Search for the cell housing the specified text and yield its [X, Y] center coordinate. 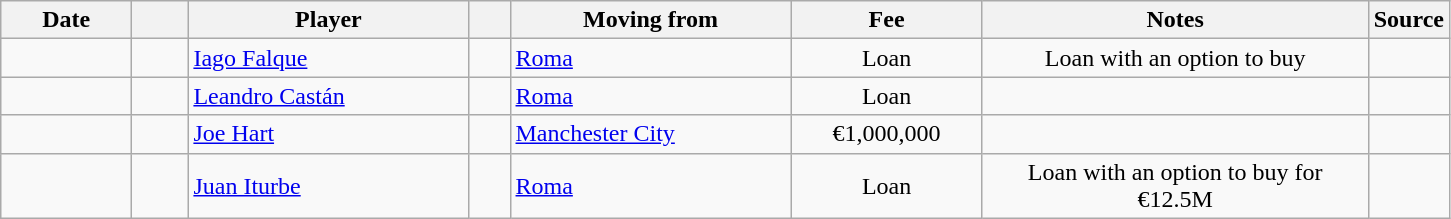
Juan Iturbe [328, 186]
Notes [1175, 20]
Loan with an option to buy for €12.5M [1175, 186]
Iago Falque [328, 58]
Fee [886, 20]
Manchester City [650, 134]
€1,000,000 [886, 134]
Source [1408, 20]
Joe Hart [328, 134]
Date [66, 20]
Loan with an option to buy [1175, 58]
Leandro Castán [328, 96]
Moving from [650, 20]
Player [328, 20]
